Detect which cell encompasses the target text, then output its (x, y) center coordinate. 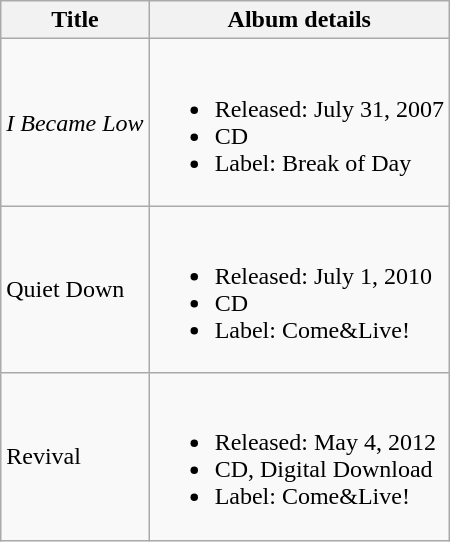
Released: May 4, 2012CD, Digital DownloadLabel: Come&Live! (299, 456)
Released: July 31, 2007CDLabel: Break of Day (299, 122)
Album details (299, 20)
I Became Low (75, 122)
Revival (75, 456)
Quiet Down (75, 290)
Title (75, 20)
Released: July 1, 2010CDLabel: Come&Live! (299, 290)
